Extract the (x, y) coordinate from the center of the cell holding the provided text.  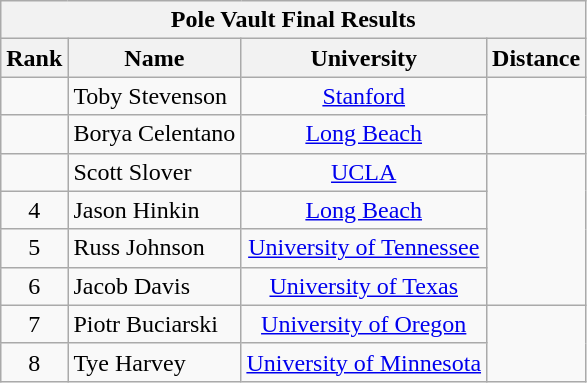
Pole Vault Final Results (294, 20)
Distance (536, 58)
UCLA (364, 172)
University of Texas (364, 286)
University of Oregon (364, 324)
Jason Hinkin (154, 210)
University (364, 58)
Jacob Davis (154, 286)
6 (34, 286)
5 (34, 248)
University of Minnesota (364, 362)
University of Tennessee (364, 248)
Piotr Buciarski (154, 324)
Tye Harvey (154, 362)
4 (34, 210)
Toby Stevenson (154, 96)
Borya Celentano (154, 134)
Stanford (364, 96)
Rank (34, 58)
8 (34, 362)
7 (34, 324)
Scott Slover (154, 172)
Russ Johnson (154, 248)
Name (154, 58)
